Detect which cell encompasses the target text, then output its [X, Y] center coordinate. 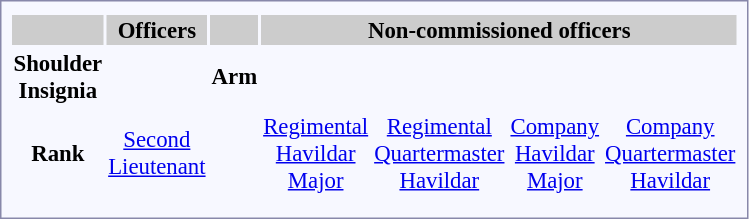
CompanyHavildarMajor [555, 153]
Rank [58, 153]
Officers [157, 30]
ShoulderInsignia [58, 76]
Non-commissioned officers [500, 30]
CompanyQuartermasterHavildar [670, 153]
SecondLieutenant [157, 153]
Arm [234, 76]
RegimentalQuartermasterHavildar [440, 153]
RegimentalHavildarMajor [316, 153]
